Scan for the cell matching the given text and deliver its [X, Y] coordinate at center. 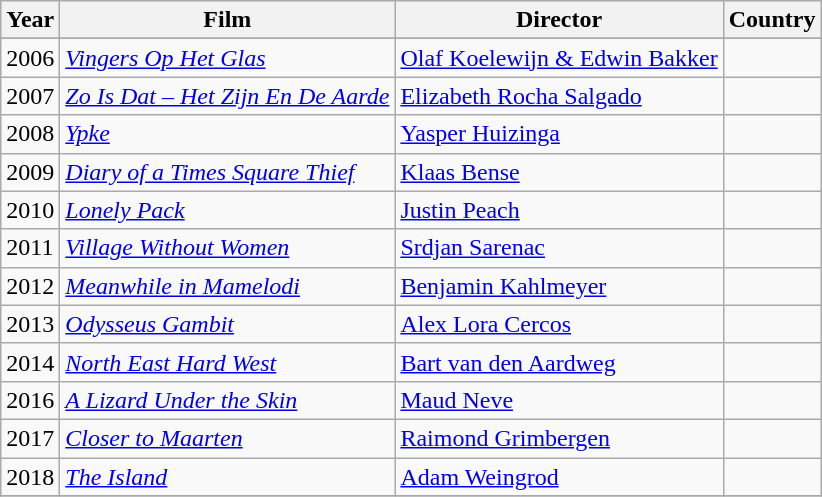
2016 [30, 400]
Diary of a Times Square Thief [228, 172]
Benjamin Kahlmeyer [559, 286]
Elizabeth Rocha Salgado [559, 96]
2014 [30, 362]
2007 [30, 96]
Director [559, 20]
Klaas Bense [559, 172]
2012 [30, 286]
Olaf Koelewijn & Edwin Bakker [559, 58]
Ypke [228, 134]
2008 [30, 134]
Film [228, 20]
Country [772, 20]
2013 [30, 324]
2011 [30, 248]
Raimond Grimbergen [559, 438]
Year [30, 20]
Vingers Op Het Glas [228, 58]
A Lizard Under the Skin [228, 400]
Justin Peach [559, 210]
Lonely Pack [228, 210]
Meanwhile in Mamelodi [228, 286]
2017 [30, 438]
Adam Weingrod [559, 477]
2006 [30, 58]
Yasper Huizinga [559, 134]
Zo Is Dat – Het Zijn En De Aarde [228, 96]
Village Without Women [228, 248]
The Island [228, 477]
Bart van den Aardweg [559, 362]
Closer to Maarten [228, 438]
2010 [30, 210]
2009 [30, 172]
North East Hard West [228, 362]
Alex Lora Cercos [559, 324]
Maud Neve [559, 400]
Odysseus Gambit [228, 324]
Srdjan Sarenac [559, 248]
2018 [30, 477]
